Extract the [x, y] coordinate from the center of the cell holding the provided text.  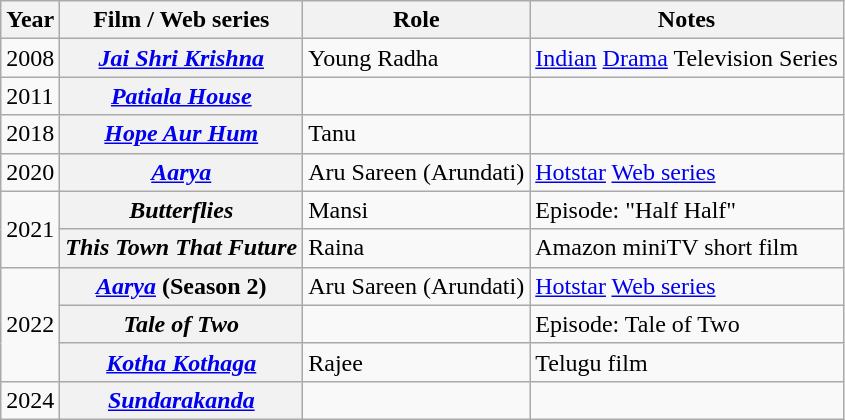
This Town That Future [182, 248]
2022 [30, 324]
Aarya [182, 172]
Sundarakanda [182, 400]
Tale of Two [182, 324]
Raina [416, 248]
Telugu film [687, 362]
Hope Aur Hum [182, 134]
Aarya (Season 2) [182, 286]
Film / Web series [182, 20]
Indian Drama Television Series [687, 58]
Episode: "Half Half" [687, 210]
2024 [30, 400]
Young Radha [416, 58]
2018 [30, 134]
Patiala House [182, 96]
Mansi [416, 210]
2020 [30, 172]
2021 [30, 229]
Kotha Kothaga [182, 362]
Butterflies [182, 210]
Year [30, 20]
2011 [30, 96]
Episode: Tale of Two [687, 324]
Rajee [416, 362]
Jai Shri Krishna [182, 58]
Notes [687, 20]
Amazon miniTV short film [687, 248]
2008 [30, 58]
Tanu [416, 134]
Role [416, 20]
